From the cell containing the given text, extract its center point as (x, y) coordinate. 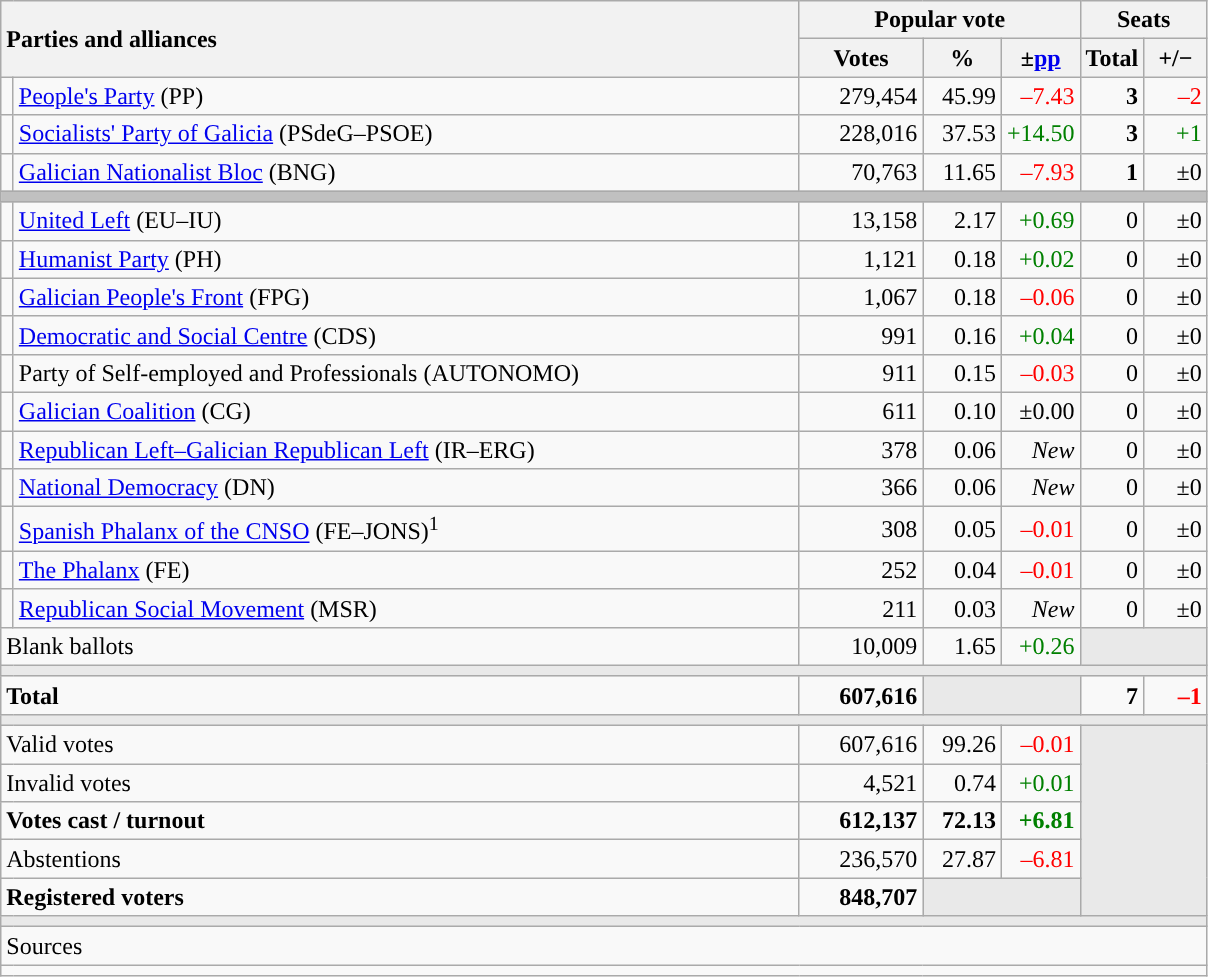
Democratic and Social Centre (CDS) (406, 335)
211 (861, 608)
308 (861, 530)
Republican Social Movement (MSR) (406, 608)
% (962, 58)
People's Party (PP) (406, 96)
–0.03 (1040, 373)
+/− (1176, 58)
Party of Self-employed and Professionals (AUTONOMO) (406, 373)
Votes (861, 58)
Popular vote (940, 20)
–7.93 (1040, 172)
378 (861, 449)
0.15 (962, 373)
Registered voters (400, 897)
2.17 (962, 221)
Abstentions (400, 859)
United Left (EU–IU) (406, 221)
0.05 (962, 530)
Galician Coalition (CG) (406, 411)
+0.26 (1040, 646)
11.65 (962, 172)
National Democracy (DN) (406, 488)
+0.02 (1040, 259)
–0.06 (1040, 297)
13,158 (861, 221)
+1 (1176, 134)
70,763 (861, 172)
–1 (1176, 695)
+0.69 (1040, 221)
27.87 (962, 859)
1,121 (861, 259)
10,009 (861, 646)
Seats (1144, 20)
72.13 (962, 821)
848,707 (861, 897)
0.03 (962, 608)
612,137 (861, 821)
45.99 (962, 96)
Sources (604, 946)
Spanish Phalanx of the CNSO (FE–JONS)1 (406, 530)
252 (861, 570)
1,067 (861, 297)
Votes cast / turnout (400, 821)
–7.43 (1040, 96)
1 (1112, 172)
0.04 (962, 570)
911 (861, 373)
611 (861, 411)
Republican Left–Galician Republican Left (IR–ERG) (406, 449)
Galician People's Front (FPG) (406, 297)
Valid votes (400, 745)
±pp (1040, 58)
+14.50 (1040, 134)
+6.81 (1040, 821)
991 (861, 335)
–6.81 (1040, 859)
228,016 (861, 134)
236,570 (861, 859)
1.65 (962, 646)
0.16 (962, 335)
7 (1112, 695)
The Phalanx (FE) (406, 570)
–2 (1176, 96)
Parties and alliances (400, 39)
99.26 (962, 745)
±0.00 (1040, 411)
+0.01 (1040, 783)
Galician Nationalist Bloc (BNG) (406, 172)
Humanist Party (PH) (406, 259)
Invalid votes (400, 783)
0.10 (962, 411)
Socialists' Party of Galicia (PSdeG–PSOE) (406, 134)
+0.04 (1040, 335)
279,454 (861, 96)
0.74 (962, 783)
4,521 (861, 783)
Blank ballots (400, 646)
37.53 (962, 134)
366 (861, 488)
